Search for the cell housing the specified text and yield its [X, Y] center coordinate. 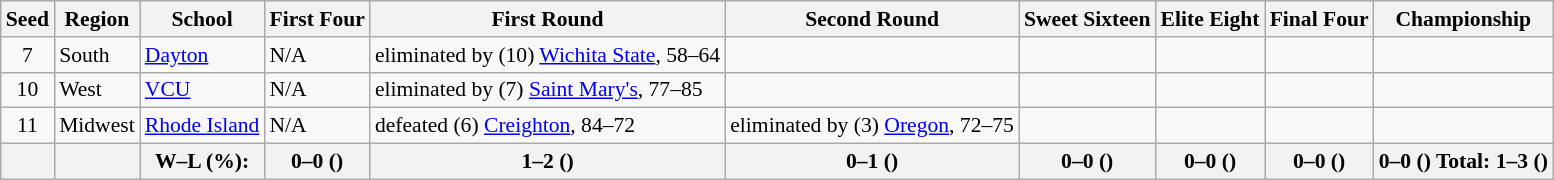
11 [28, 126]
First Four [316, 19]
South [97, 55]
eliminated by (7) Saint Mary's, 77–85 [548, 90]
School [202, 19]
Rhode Island [202, 126]
10 [28, 90]
West [97, 90]
First Round [548, 19]
Midwest [97, 126]
Final Four [1320, 19]
Sweet Sixteen [1088, 19]
W–L (%): [202, 162]
eliminated by (3) Oregon, 72–75 [872, 126]
VCU [202, 90]
7 [28, 55]
Elite Eight [1210, 19]
Championship [1464, 19]
0–0 () Total: 1–3 () [1464, 162]
Second Round [872, 19]
Region [97, 19]
Dayton [202, 55]
1–2 () [548, 162]
0–1 () [872, 162]
eliminated by (10) Wichita State, 58–64 [548, 55]
defeated (6) Creighton, 84–72 [548, 126]
Seed [28, 19]
